Return the [X, Y] coordinate for the center point of the cell that contains the specified text.  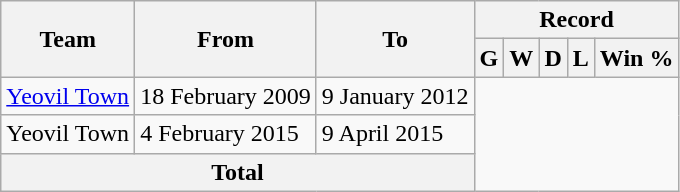
18 February 2009 [226, 96]
Total [238, 172]
Win % [636, 58]
4 February 2015 [226, 134]
To [395, 39]
W [522, 58]
9 January 2012 [395, 96]
L [580, 58]
9 April 2015 [395, 134]
G [489, 58]
Team [68, 39]
From [226, 39]
Record [576, 20]
D [553, 58]
